Identify which cell holds the provided text, then report its (x, y) central coordinate. 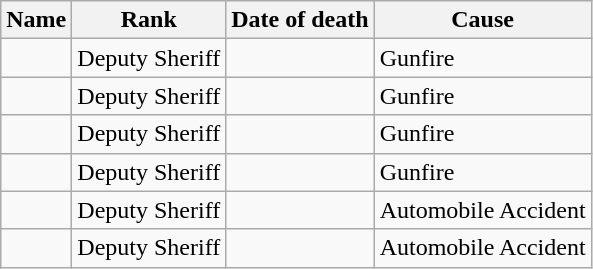
Cause (482, 20)
Name (36, 20)
Date of death (300, 20)
Rank (149, 20)
